Capture the cell that displays the provided text and extract its (x, y) central coordinate. 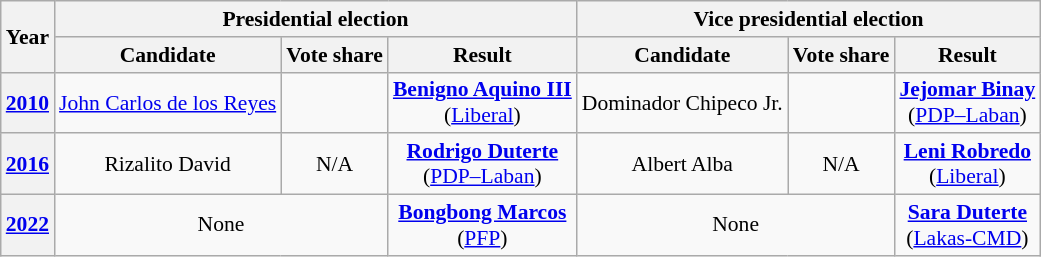
Benigno Aquino III(Liberal) (482, 102)
2022 (28, 226)
Sara Duterte(Lakas-CMD) (967, 226)
2010 (28, 102)
Dominador Chipeco Jr. (682, 102)
Jejomar Binay(PDP–Laban) (967, 102)
Year (28, 36)
Bongbong Marcos(PFP) (482, 226)
Presidential election (316, 19)
Rodrigo Duterte(PDP–Laban) (482, 164)
Rizalito David (168, 164)
Leni Robredo(Liberal) (967, 164)
Vice presidential election (808, 19)
John Carlos de los Reyes (168, 102)
Albert Alba (682, 164)
2016 (28, 164)
